Locate the cell with the specified text and output its (x, y) center coordinate. 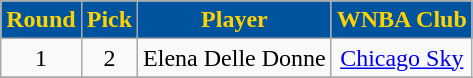
Player (235, 20)
2 (109, 58)
Chicago Sky (402, 58)
Elena Delle Donne (235, 58)
WNBA Club (402, 20)
1 (41, 58)
Round (41, 20)
Pick (109, 20)
